Extract the (X, Y) coordinate from the center of the cell holding the provided text.  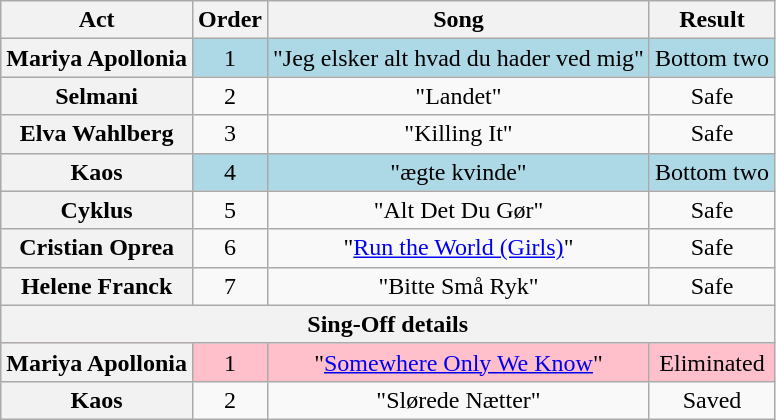
"Killing It" (459, 134)
Eliminated (712, 362)
3 (230, 134)
"Alt Det Du Gør" (459, 210)
Result (712, 20)
"Slørede Nætter" (459, 400)
"ægte kvinde" (459, 172)
4 (230, 172)
7 (230, 286)
Saved (712, 400)
Helene Franck (97, 286)
Cyklus (97, 210)
"Landet" (459, 96)
Song (459, 20)
Sing-Off details (388, 324)
Cristian Oprea (97, 248)
"Bitte Små Ryk" (459, 286)
Elva Wahlberg (97, 134)
"Somewhere Only We Know" (459, 362)
"Run the World (Girls)" (459, 248)
"Jeg elsker alt hvad du hader ved mig" (459, 58)
Order (230, 20)
6 (230, 248)
Selmani (97, 96)
Act (97, 20)
5 (230, 210)
